From the cell containing the given text, extract its center point as (X, Y) coordinate. 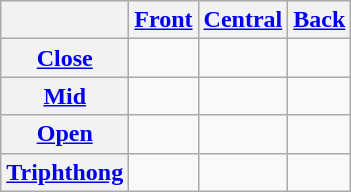
Open (65, 134)
Central (243, 20)
Mid (65, 96)
Front (164, 20)
Close (65, 58)
Back (320, 20)
Triphthong (65, 172)
